Scan for the cell matching the given text and deliver its (x, y) coordinate at center. 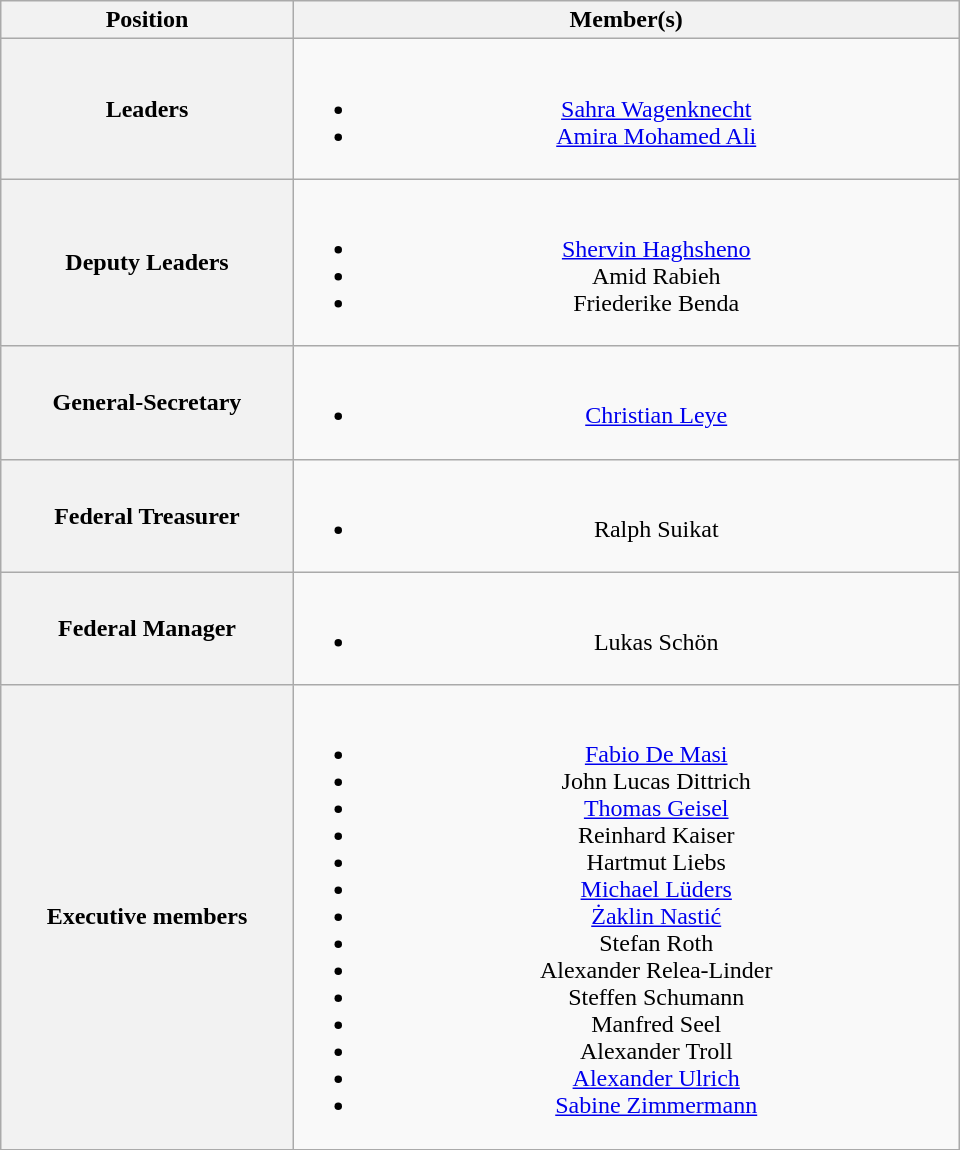
Lukas Schön (626, 628)
Executive members (147, 917)
Christian Leye (626, 402)
Deputy Leaders (147, 262)
Leaders (147, 109)
Ralph Suikat (626, 516)
Sahra WagenknechtAmira Mohamed Ali (626, 109)
Member(s) (626, 20)
General-Secretary (147, 402)
Position (147, 20)
Federal Manager (147, 628)
Federal Treasurer (147, 516)
Shervin HaghshenoAmid RabiehFriederike Benda (626, 262)
